Capture the cell that displays the provided text and extract its (x, y) central coordinate. 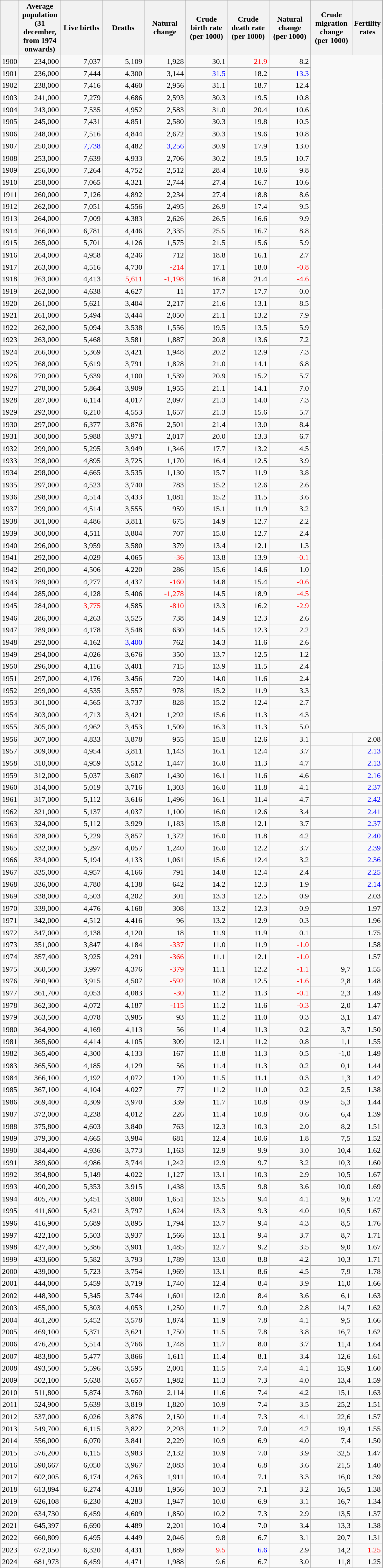
-0.6 (290, 581)
400,200 (40, 1187)
4,029 (81, 557)
32,5 (331, 1453)
5,109 (123, 61)
347,000 (40, 932)
1977 (10, 993)
3,557 (123, 691)
268,000 (40, 364)
1948 (10, 642)
8,5 (331, 1223)
2.8 (290, 1308)
1943 (10, 581)
2,0 (331, 1005)
4,603 (81, 1126)
301 (165, 896)
6,114 (81, 400)
8,7 (331, 1235)
1927 (10, 388)
0.8 (290, 1042)
13,5 (331, 1513)
1969 (10, 896)
2,046 (165, 1537)
-115 (165, 1005)
1970 (10, 908)
8.0 (248, 1344)
1,303 (165, 787)
3,925 (81, 957)
12,6 (331, 1356)
1.37 (367, 1513)
7,037 (81, 61)
-160 (165, 581)
5,149 (81, 1175)
4,460 (123, 86)
4,184 (123, 945)
1966 (10, 860)
1987 (10, 1114)
332,000 (40, 848)
3,754 (123, 1271)
1995 (10, 1211)
1,657 (165, 412)
2.36 (367, 860)
-337 (165, 945)
2017 (10, 1477)
365,400 (40, 1054)
1,969 (165, 1271)
2,512 (165, 170)
367,100 (40, 1090)
1900 (10, 61)
2013 (10, 1429)
7,4 (331, 1441)
1924 (10, 352)
19,4 (331, 1429)
379 (165, 545)
339,000 (40, 908)
3,797 (123, 1211)
1,127 (165, 1175)
-0.3 (290, 1005)
1938 (10, 521)
660,809 (40, 1537)
1986 (10, 1102)
2020 (10, 1513)
287,000 (40, 400)
1.31 (367, 1537)
1923 (10, 340)
5,596 (81, 1368)
351,000 (40, 945)
3,971 (123, 437)
4,113 (123, 1029)
3,538 (123, 327)
1,928 (165, 61)
1,3 (331, 1078)
783 (165, 485)
5,988 (81, 437)
2,335 (165, 231)
634,730 (40, 1513)
1902 (10, 86)
1975 (10, 969)
16,0 (331, 1477)
1988 (10, 1126)
5,689 (81, 1223)
1915 (10, 243)
1,485 (165, 1247)
1960 (10, 787)
16.4 (207, 461)
-1.6 (290, 981)
93 (165, 1017)
18.0 (248, 267)
245,000 (40, 122)
3,970 (123, 1102)
7,444 (81, 73)
5,094 (81, 327)
4,503 (81, 896)
3,548 (123, 630)
3,512 (123, 763)
5,303 (81, 1308)
1.0 (290, 569)
762 (165, 642)
1.59 (367, 1380)
1,170 (165, 461)
4,506 (81, 569)
4,413 (81, 279)
2,8 (331, 981)
17.1 (207, 267)
6,690 (81, 1525)
672,050 (40, 1550)
763 (165, 1126)
312,000 (40, 775)
1,061 (165, 860)
18.6 (248, 170)
3,621 (123, 1332)
483,800 (40, 1356)
13.6 (248, 340)
31.1 (207, 86)
5,451 (81, 1199)
4,162 (81, 642)
1963 (10, 824)
-366 (165, 957)
13.8 (207, 557)
613,894 (40, 1489)
19.8 (248, 122)
256,000 (40, 170)
3,800 (123, 1199)
3,819 (123, 1405)
1.64 (367, 1344)
1992 (10, 1175)
4,986 (81, 1163)
6,377 (81, 424)
3,984 (123, 1138)
16.3 (207, 727)
1,556 (165, 327)
14,7 (331, 1308)
6,781 (81, 231)
2,593 (165, 98)
-36 (165, 557)
1913 (10, 219)
4,238 (81, 1114)
20.4 (248, 110)
16.2 (248, 606)
1.48 (367, 981)
7.2 (290, 340)
7,416 (81, 86)
5,864 (81, 388)
4,037 (123, 812)
1932 (10, 449)
5,421 (81, 1211)
3,676 (123, 654)
365,500 (40, 1066)
2003 (10, 1308)
1.96 (367, 920)
1922 (10, 327)
1,438 (165, 1187)
1904 (10, 110)
1,611 (165, 1356)
18.7 (248, 86)
1939 (10, 533)
7,279 (81, 98)
2,229 (165, 1441)
13,4 (331, 1380)
6,4 (331, 1114)
1.69 (367, 1187)
5,477 (81, 1356)
1928 (10, 400)
537,000 (40, 1417)
3,857 (123, 836)
4,027 (123, 1090)
10,4 (331, 1150)
15,1 (331, 1393)
2,3 (331, 993)
2,150 (165, 1417)
307,000 (40, 739)
4,507 (123, 981)
241,000 (40, 98)
3,822 (123, 1429)
362,300 (40, 1005)
5,494 (81, 315)
Natural change (165, 28)
4,321 (123, 182)
2022 (10, 1537)
18.2 (248, 73)
21,5 (331, 1465)
314,000 (40, 787)
10.0 (207, 1501)
2,217 (165, 303)
1.3 (290, 545)
10.2 (207, 1513)
1929 (10, 412)
226 (165, 1114)
1945 (10, 606)
444,000 (40, 1283)
303,000 (40, 715)
96 (165, 920)
1935 (10, 485)
4,952 (123, 110)
309,000 (40, 751)
14.2 (207, 884)
4,936 (81, 1150)
4,730 (123, 267)
4,512 (81, 920)
4,126 (123, 243)
1962 (10, 812)
511,800 (40, 1393)
4,486 (81, 521)
Crude death rate (per 1000) (248, 28)
5,503 (81, 1235)
1997 (10, 1235)
3,580 (123, 545)
20.2 (207, 352)
4,318 (123, 1489)
2,580 (165, 122)
290,000 (40, 569)
1,1 (331, 1042)
2,956 (165, 86)
3,793 (123, 1259)
448,300 (40, 1296)
476,200 (40, 1344)
1.58 (367, 945)
2007 (10, 1356)
Natural change (per 1000) (290, 28)
2010 (10, 1393)
1,911 (165, 1477)
3,400 (123, 642)
372,000 (40, 1114)
3,766 (123, 1344)
3,866 (123, 1356)
439,000 (40, 1271)
5,371 (81, 1332)
1955 (10, 727)
1957 (10, 751)
7,5 (331, 1138)
2,293 (165, 1429)
2.16 (367, 775)
20,7 (331, 1537)
6,495 (81, 1537)
260,000 (40, 194)
21.0 (207, 364)
1,820 (165, 1405)
4,116 (81, 666)
6,050 (81, 1465)
4,556 (123, 207)
1,748 (165, 1344)
2,017 (165, 437)
10.7 (290, 158)
1973 (10, 945)
4,202 (123, 896)
360,500 (40, 969)
828 (165, 703)
285,000 (40, 594)
1907 (10, 146)
15.0 (207, 533)
1980 (10, 1029)
411,600 (40, 1211)
978 (165, 691)
1,539 (165, 376)
4,065 (123, 557)
1936 (10, 497)
1.76 (367, 1223)
1912 (10, 207)
5,582 (81, 1259)
3,578 (123, 1320)
1979 (10, 1017)
1,874 (165, 1320)
626,108 (40, 1501)
-379 (165, 969)
-1,278 (165, 594)
4,958 (81, 255)
1967 (10, 872)
286,000 (40, 618)
3,901 (123, 1247)
1983 (10, 1066)
16.6 (248, 219)
0.6 (290, 1114)
286 (165, 569)
363,500 (40, 1017)
394,800 (40, 1175)
1,955 (165, 388)
1996 (10, 1223)
7,009 (81, 219)
2024 (10, 1562)
17.9 (248, 146)
1.40 (367, 1465)
5,406 (123, 594)
3,7 (331, 1029)
502,100 (40, 1380)
310,000 (40, 763)
1919 (10, 291)
365,600 (40, 1042)
7,065 (81, 182)
427,400 (40, 1247)
5,229 (81, 836)
1,651 (165, 1199)
5,3 (331, 1102)
21.9 (248, 61)
3,607 (123, 775)
3,581 (123, 340)
4,752 (123, 170)
Fertility rates (367, 28)
416,900 (40, 1223)
1985 (10, 1090)
375,800 (40, 1126)
4,437 (123, 581)
1905 (10, 122)
17.4 (248, 207)
26.5 (207, 219)
Live births (81, 28)
265,000 (40, 243)
4,376 (123, 969)
2.03 (367, 896)
3,775 (81, 606)
2011 (10, 1405)
3,525 (123, 618)
1993 (10, 1187)
4,129 (123, 1066)
3,847 (81, 945)
3,144 (165, 73)
4,585 (123, 606)
715 (165, 666)
21.5 (207, 243)
6.6 (248, 1550)
4,166 (123, 872)
2000 (10, 1271)
4,105 (123, 1042)
576,200 (40, 1453)
1937 (10, 509)
7.9 (290, 315)
4,185 (81, 1066)
1,575 (165, 243)
461,200 (40, 1320)
28.4 (207, 170)
1.72 (367, 1199)
4,192 (81, 1078)
6,274 (81, 1489)
2,050 (165, 315)
1917 (10, 267)
336,000 (40, 884)
6,070 (81, 1441)
5,369 (81, 352)
1.75 (367, 932)
1,130 (165, 473)
366,100 (40, 1078)
5,297 (81, 848)
5,701 (81, 243)
1,509 (165, 727)
Average population (31 december, from 1974 onwards) (40, 28)
3,535 (123, 473)
3,256 (165, 146)
22,6 (331, 1417)
1968 (10, 884)
405,700 (40, 1199)
1,601 (165, 1296)
4,511 (81, 533)
4,017 (123, 400)
2,583 (165, 110)
1.9 (290, 884)
2012 (10, 1417)
1918 (10, 279)
712 (165, 255)
8.2 (290, 61)
7,639 (81, 158)
1908 (10, 158)
4,851 (123, 122)
14.3 (207, 642)
1984 (10, 1078)
4,516 (81, 267)
602,005 (40, 1477)
342,000 (40, 920)
15.4 (248, 581)
278,000 (40, 388)
1944 (10, 594)
7,9 (331, 1271)
1971 (10, 920)
8,2 (331, 1126)
1926 (10, 376)
30.1 (207, 61)
6,174 (81, 1477)
1998 (10, 1247)
7,264 (81, 170)
2,626 (165, 219)
350 (165, 654)
1,447 (165, 763)
284,000 (40, 606)
642 (165, 884)
4,291 (123, 957)
9,7 (331, 969)
-592 (165, 981)
31.0 (207, 110)
9.2 (248, 1247)
2,495 (165, 207)
3,555 (123, 509)
1,496 (165, 800)
1,242 (165, 1163)
3,997 (81, 969)
384,400 (40, 1150)
361,700 (40, 993)
-4.5 (290, 594)
1953 (10, 703)
4,895 (81, 461)
5,514 (81, 1344)
15.7 (207, 473)
16,5 (331, 1489)
16.8 (207, 279)
3,909 (123, 388)
4,482 (123, 146)
6,026 (81, 1417)
5,723 (81, 1271)
4,120 (123, 932)
2,114 (165, 1393)
1,789 (165, 1259)
308 (165, 908)
3,937 (123, 1235)
1,948 (165, 352)
1920 (10, 303)
1,889 (165, 1550)
4,449 (123, 1537)
2009 (10, 1380)
-30 (165, 993)
2019 (10, 1501)
1,624 (165, 1211)
4,565 (81, 703)
30.9 (207, 146)
1,081 (165, 497)
1972 (10, 932)
6,210 (81, 412)
3,433 (123, 497)
13.4 (207, 545)
1,828 (165, 364)
1,163 (165, 1150)
681 (165, 1138)
4,638 (81, 291)
1.61 (367, 1356)
955 (165, 739)
14.6 (248, 569)
-0.8 (290, 267)
1,100 (165, 812)
3,401 (123, 666)
3,453 (123, 727)
9,6 (331, 1199)
1,982 (165, 1380)
3,595 (123, 1368)
321,000 (40, 812)
791 (165, 872)
469,100 (40, 1332)
1,430 (165, 775)
5,459 (81, 1283)
1925 (10, 364)
360,900 (40, 981)
324,000 (40, 824)
2.39 (367, 848)
234,000 (40, 61)
3,444 (123, 315)
1.2 (290, 654)
5,386 (81, 1247)
-214 (165, 267)
1,988 (165, 1562)
11,4 (331, 1344)
21.6 (207, 303)
10.5 (290, 122)
4,959 (81, 763)
1994 (10, 1199)
2.42 (367, 800)
1901 (10, 73)
3,983 (123, 1453)
4,283 (123, 1501)
1931 (10, 437)
4,078 (81, 1017)
8.1 (248, 1356)
0,1 (331, 1066)
3,404 (123, 303)
5,019 (81, 787)
4,104 (81, 1090)
4,446 (123, 231)
4,246 (123, 255)
1934 (10, 473)
1982 (10, 1054)
3,773 (123, 1150)
3,878 (123, 739)
2004 (10, 1320)
1965 (10, 848)
120 (165, 1078)
3,929 (123, 824)
3,804 (123, 533)
1906 (10, 134)
30.2 (207, 158)
2,132 (165, 1453)
5.0 (290, 727)
9.7 (248, 1163)
6,1 (331, 1296)
5,638 (81, 1380)
4,416 (123, 920)
4,220 (123, 569)
4,713 (81, 715)
4,476 (81, 908)
4,083 (123, 993)
2016 (10, 1465)
9.0 (248, 1308)
9.6 (207, 1562)
5,621 (81, 303)
1946 (10, 618)
4,309 (81, 1102)
1990 (10, 1150)
1940 (10, 545)
1981 (10, 1042)
0.0 (290, 291)
7,051 (81, 207)
4,833 (81, 739)
2,5 (331, 1090)
10,0 (331, 1187)
11,0 (331, 1283)
1,740 (165, 1283)
4,026 (81, 654)
4,686 (123, 98)
7,535 (81, 110)
-1.1 (290, 969)
2015 (10, 1453)
4,962 (81, 727)
4.6 (290, 775)
4,168 (123, 908)
3,985 (123, 1017)
1.97 (367, 908)
5,137 (81, 812)
335,000 (40, 872)
9,5 (331, 1320)
18.9 (248, 594)
1,183 (165, 824)
6,320 (81, 1550)
4,277 (81, 581)
2,097 (165, 400)
2,001 (165, 1368)
2005 (10, 1332)
1961 (10, 800)
1947 (10, 630)
1909 (10, 170)
2,744 (165, 182)
1,566 (165, 1235)
2002 (10, 1296)
2.40 (367, 836)
243,000 (40, 110)
590,667 (40, 1465)
Deaths (123, 28)
2,706 (165, 158)
8.5 (290, 303)
1,346 (165, 449)
338,000 (40, 896)
1952 (10, 691)
1941 (10, 557)
238,000 (40, 86)
0.5 (290, 1054)
1916 (10, 255)
236,000 (40, 73)
1,887 (165, 340)
294,000 (40, 654)
3,725 (123, 461)
18 (165, 932)
1,750 (165, 1332)
4,535 (81, 691)
7,516 (81, 134)
5,353 (81, 1187)
1956 (10, 739)
3,895 (123, 1223)
334,000 (40, 860)
2023 (10, 1550)
675 (165, 521)
19.6 (248, 134)
167 (165, 1054)
-2.9 (290, 606)
6,230 (81, 1501)
31.5 (207, 73)
630 (165, 630)
3,967 (123, 1465)
13,3 (331, 1525)
2008 (10, 1368)
645,397 (40, 1525)
25,2 (331, 1405)
2018 (10, 1489)
1964 (10, 836)
1991 (10, 1163)
7,431 (81, 122)
422,100 (40, 1235)
5,295 (81, 449)
-4.6 (290, 279)
2.41 (367, 812)
20.9 (207, 376)
357,400 (40, 957)
1910 (10, 182)
1,794 (165, 1223)
328,000 (40, 836)
4,471 (123, 1562)
1,250 (165, 1308)
11 (165, 291)
5,194 (81, 860)
1914 (10, 231)
1,292 (165, 715)
959 (165, 509)
5,468 (81, 340)
1921 (10, 315)
248,000 (40, 134)
20.8 (207, 340)
1,240 (165, 848)
738 (165, 618)
5,619 (81, 364)
3,1 (331, 1017)
3,840 (123, 1126)
Crude migration change (per 1000) (331, 28)
681,973 (40, 1562)
1976 (10, 981)
1950 (10, 666)
1999 (10, 1259)
2006 (10, 1344)
4,022 (123, 1175)
4,176 (81, 678)
3,716 (123, 787)
270,000 (40, 376)
4,489 (123, 1525)
7,126 (81, 194)
309 (165, 1042)
3,456 (123, 678)
4,187 (123, 1005)
1959 (10, 775)
3,949 (123, 449)
389,600 (40, 1163)
-1,198 (165, 279)
379,300 (40, 1138)
25.5 (207, 231)
4,178 (81, 630)
707 (165, 533)
4,128 (81, 594)
250,000 (40, 146)
3,841 (123, 1441)
556,000 (40, 1441)
1,947 (165, 1501)
524,900 (40, 1405)
4,057 (123, 848)
4,780 (81, 884)
1.42 (367, 1078)
2,672 (165, 134)
4,627 (123, 291)
2.0 (290, 1126)
1,956 (165, 1489)
455,000 (40, 1308)
3,959 (81, 545)
15,9 (331, 1368)
5,345 (81, 1296)
5,452 (81, 1320)
4,892 (123, 194)
2001 (10, 1283)
1951 (10, 678)
Crude birth rate (per 1000) (207, 28)
1,372 (165, 836)
4,169 (81, 1029)
5,611 (123, 279)
2,083 (165, 1465)
3,616 (123, 800)
77 (165, 1090)
4,012 (123, 1114)
720 (165, 678)
433,600 (40, 1259)
9.3 (248, 1211)
5,037 (81, 775)
20.0 (207, 437)
9,0 (331, 1247)
4,954 (81, 751)
1.8 (290, 1138)
1933 (10, 461)
1911 (10, 194)
1.34 (367, 1501)
4,844 (123, 134)
12.0 (207, 1296)
15.1 (207, 509)
1989 (10, 1138)
4,431 (123, 1550)
1958 (10, 763)
4,523 (81, 485)
1.78 (367, 1271)
4,553 (123, 412)
1903 (10, 98)
369,400 (40, 1102)
258,000 (40, 182)
1930 (10, 424)
339 (165, 1102)
1942 (10, 569)
3,737 (123, 703)
26.9 (207, 207)
5,874 (81, 1393)
305,000 (40, 727)
2.08 (367, 739)
4,383 (123, 219)
1978 (10, 1005)
364,900 (40, 1029)
11,8 (331, 1562)
3,791 (123, 364)
4,933 (123, 158)
2.25 (367, 872)
2,201 (165, 1525)
1.52 (367, 1138)
493,500 (40, 1368)
3,719 (123, 1283)
549,700 (40, 1429)
4,414 (81, 1042)
-810 (165, 606)
-1,0 (331, 1054)
3,760 (123, 1393)
0.1 (290, 932)
317,000 (40, 800)
14,2 (331, 1550)
3,657 (123, 1380)
2,234 (165, 194)
4,609 (123, 1513)
2014 (10, 1441)
1,850 (165, 1513)
7,738 (81, 146)
1954 (10, 715)
253,000 (40, 158)
2.14 (367, 884)
4,957 (81, 872)
2,501 (165, 424)
1949 (10, 654)
1,143 (165, 751)
2021 (10, 1525)
3,740 (123, 485)
1974 (10, 957)
4,100 (123, 376)
